Provide the (X, Y) coordinate of the cell's center where the given text is located.  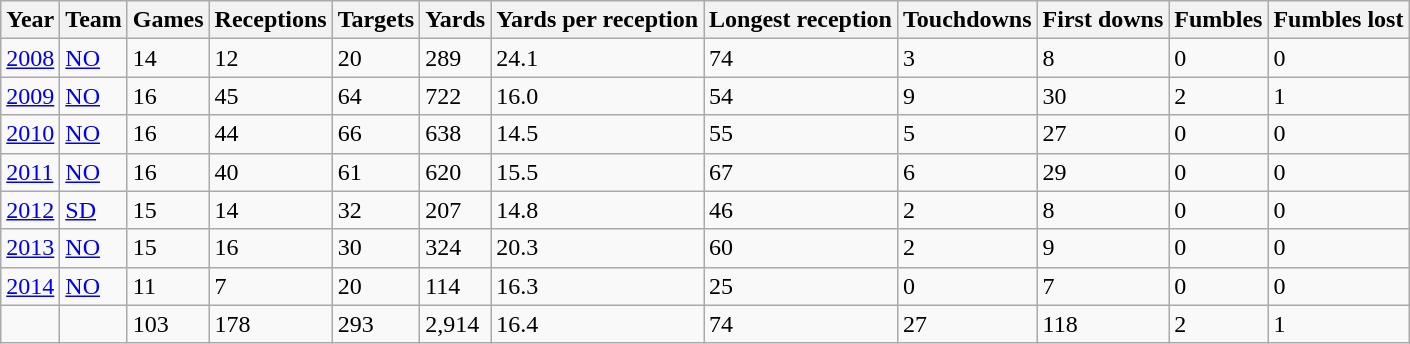
2009 (30, 96)
2010 (30, 134)
722 (456, 96)
Longest reception (801, 20)
6 (967, 172)
Games (168, 20)
40 (270, 172)
5 (967, 134)
Year (30, 20)
Receptions (270, 20)
2012 (30, 210)
60 (801, 248)
12 (270, 58)
293 (376, 324)
20.3 (598, 248)
15.5 (598, 172)
Team (94, 20)
54 (801, 96)
Yards per reception (598, 20)
207 (456, 210)
SD (94, 210)
14.5 (598, 134)
2011 (30, 172)
Yards (456, 20)
2014 (30, 286)
2,914 (456, 324)
44 (270, 134)
2008 (30, 58)
32 (376, 210)
First downs (1103, 20)
29 (1103, 172)
2013 (30, 248)
Fumbles lost (1338, 20)
289 (456, 58)
55 (801, 134)
103 (168, 324)
3 (967, 58)
16.0 (598, 96)
14.8 (598, 210)
66 (376, 134)
324 (456, 248)
16.4 (598, 324)
Touchdowns (967, 20)
25 (801, 286)
16.3 (598, 286)
620 (456, 172)
114 (456, 286)
11 (168, 286)
64 (376, 96)
118 (1103, 324)
Targets (376, 20)
45 (270, 96)
67 (801, 172)
178 (270, 324)
61 (376, 172)
46 (801, 210)
638 (456, 134)
Fumbles (1218, 20)
24.1 (598, 58)
